Search for the cell housing the specified text and yield its [X, Y] center coordinate. 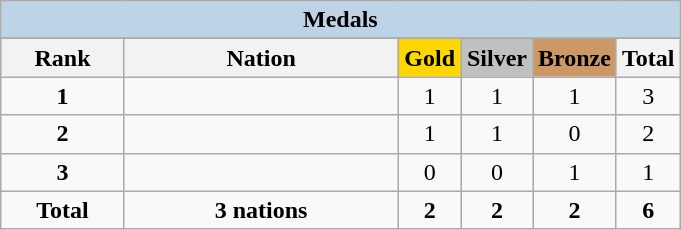
6 [648, 210]
Silver [496, 58]
Rank [63, 58]
Medals [340, 20]
Bronze [574, 58]
Gold [430, 58]
3 nations [261, 210]
Nation [261, 58]
